Return (x, y) of the center of cell containing provided text 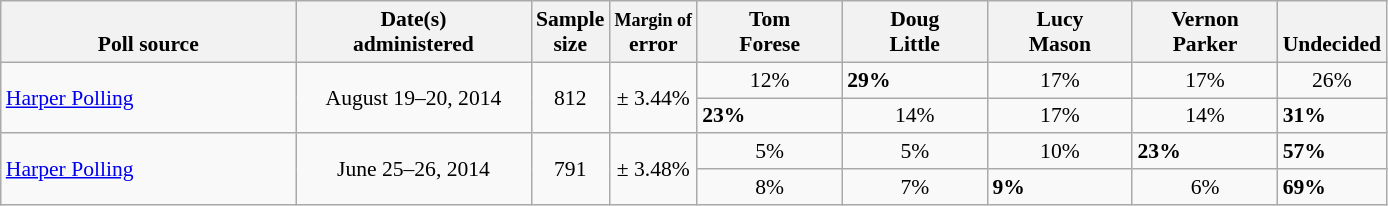
TomForese (770, 32)
June 25–26, 2014 (414, 170)
Poll source (148, 32)
Margin oferror (653, 32)
57% (1332, 152)
DougLittle (914, 32)
7% (914, 187)
812 (570, 98)
8% (770, 187)
31% (1332, 116)
12% (770, 80)
29% (914, 80)
Date(s)administered (414, 32)
August 19–20, 2014 (414, 98)
Samplesize (570, 32)
9% (1060, 187)
± 3.48% (653, 170)
LucyMason (1060, 32)
VernonParker (1204, 32)
6% (1204, 187)
26% (1332, 80)
791 (570, 170)
± 3.44% (653, 98)
69% (1332, 187)
Undecided (1332, 32)
10% (1060, 152)
